From the cell containing the given text, extract its center point as [x, y] coordinate. 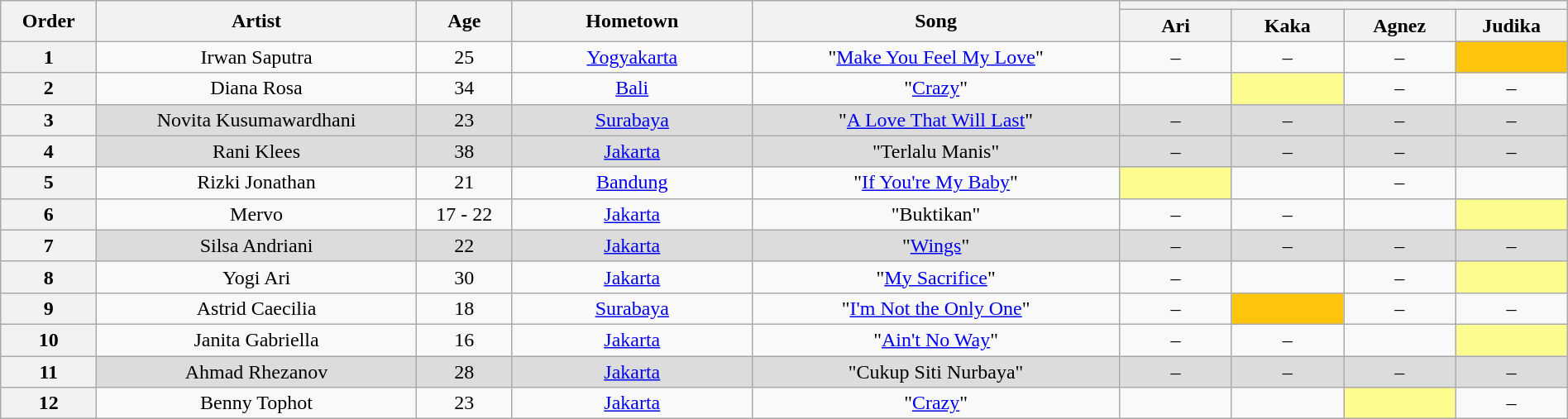
"Ain't No Way" [936, 340]
Astrid Caecilia [256, 308]
9 [49, 308]
28 [464, 371]
18 [464, 308]
"Wings" [936, 245]
Song [936, 21]
Benny Tophot [256, 403]
22 [464, 245]
Rizki Jonathan [256, 183]
5 [49, 183]
25 [464, 57]
Novita Kusumawardhani [256, 120]
Bali [632, 88]
34 [464, 88]
"I'm Not the Only One" [936, 308]
1 [49, 57]
Mervo [256, 214]
Hometown [632, 21]
Rani Klees [256, 151]
21 [464, 183]
30 [464, 277]
8 [49, 277]
"Cukup Siti Nurbaya" [936, 371]
"If You're My Baby" [936, 183]
"Make You Feel My Love" [936, 57]
38 [464, 151]
Bandung [632, 183]
"A Love That Will Last" [936, 120]
Ari [1176, 26]
Silsa Andriani [256, 245]
10 [49, 340]
Age [464, 21]
12 [49, 403]
Judika [1512, 26]
Diana Rosa [256, 88]
11 [49, 371]
"Buktikan" [936, 214]
Janita Gabriella [256, 340]
17 - 22 [464, 214]
4 [49, 151]
"My Sacrifice" [936, 277]
3 [49, 120]
7 [49, 245]
Irwan Saputra [256, 57]
Order [49, 21]
Yogyakarta [632, 57]
Artist [256, 21]
2 [49, 88]
Ahmad Rhezanov [256, 371]
16 [464, 340]
6 [49, 214]
"Terlalu Manis" [936, 151]
Agnez [1399, 26]
Kaka [1287, 26]
Yogi Ari [256, 277]
